Identify which cell holds the provided text, then report its [x, y] central coordinate. 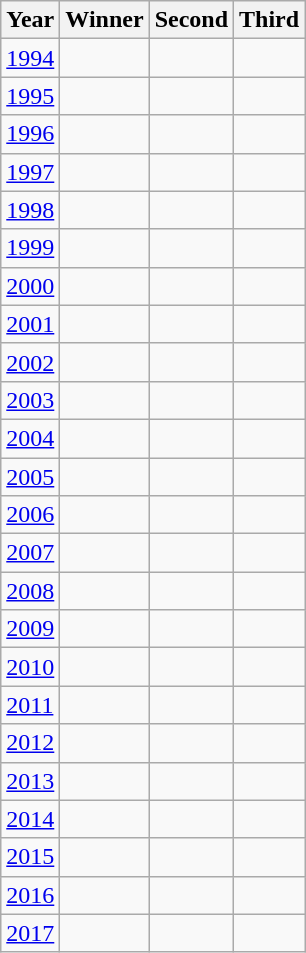
2003 [30, 400]
1997 [30, 172]
2002 [30, 362]
1996 [30, 134]
1998 [30, 210]
2004 [30, 438]
2012 [30, 743]
1995 [30, 96]
2000 [30, 286]
Winner [104, 20]
2001 [30, 324]
2013 [30, 781]
2005 [30, 477]
2014 [30, 819]
1999 [30, 248]
2010 [30, 667]
2011 [30, 705]
2008 [30, 591]
2007 [30, 553]
2016 [30, 895]
Second [191, 20]
Year [30, 20]
Third [270, 20]
2006 [30, 515]
2009 [30, 629]
1994 [30, 58]
2015 [30, 857]
2017 [30, 933]
